For the text-containing cell, return its midpoint in (x, y) coordinate format. 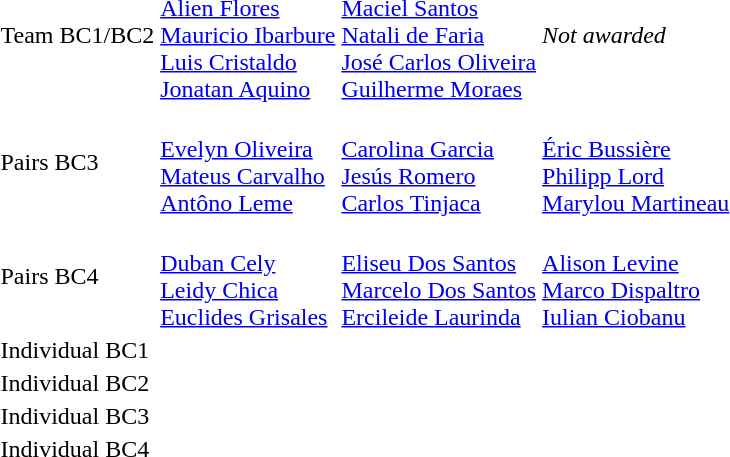
Evelyn OliveiraMateus CarvalhoAntôno Leme (248, 162)
Eliseu Dos SantosMarcelo Dos SantosErcileide Laurinda (439, 276)
Duban CelyLeidy ChicaEuclides Grisales (248, 276)
Carolina GarciaJesús RomeroCarlos Tinjaca (439, 162)
